Extract the (x, y) coordinate from the center of the cell holding the provided text.  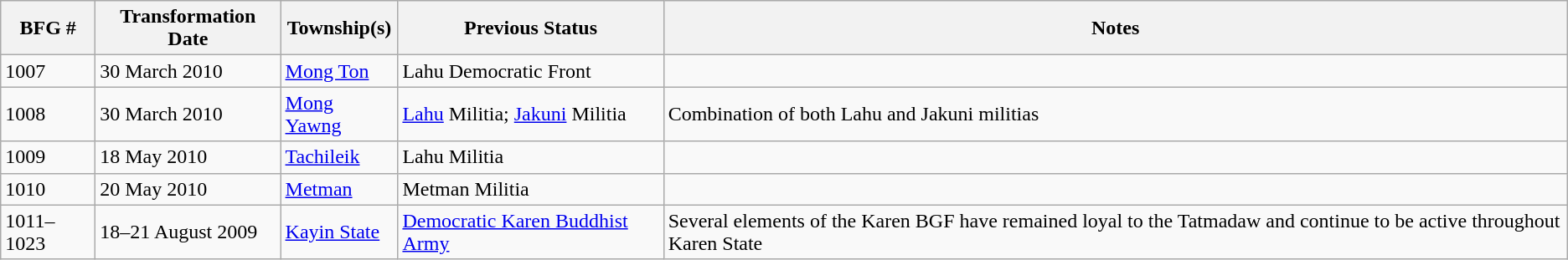
BFG # (49, 28)
Democratic Karen Buddhist Army (531, 232)
1011–1023 (49, 232)
Metman Militia (531, 189)
Several elements of the Karen BGF have remained loyal to the Tatmadaw and continue to be active throughout Karen State (1116, 232)
Notes (1116, 28)
Kayin State (339, 232)
Metman (339, 189)
18–21 August 2009 (188, 232)
20 May 2010 (188, 189)
Lahu Democratic Front (531, 71)
Mong Ton (339, 71)
Lahu Militia (531, 157)
Mong Yawng (339, 114)
Tachileik (339, 157)
1009 (49, 157)
Transformation Date (188, 28)
Previous Status (531, 28)
18 May 2010 (188, 157)
1010 (49, 189)
1007 (49, 71)
Combination of both Lahu and Jakuni militias (1116, 114)
1008 (49, 114)
Lahu Militia; Jakuni Militia (531, 114)
Township(s) (339, 28)
